Pinpoint the cell where the given text exists, returning its (x, y) midpoint coordinate. 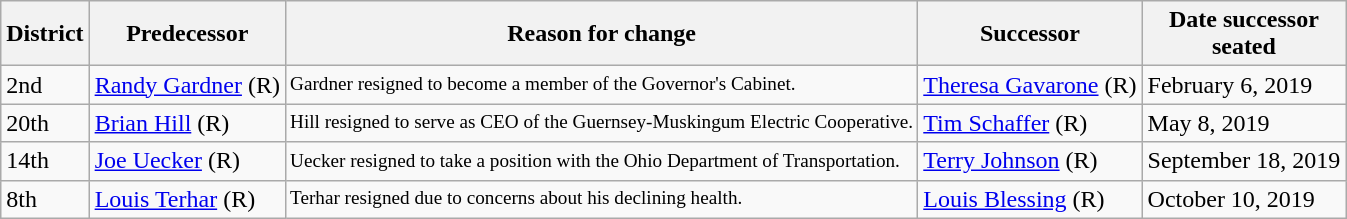
14th (45, 161)
Brian Hill (R) (187, 123)
Gardner resigned to become a member of the Governor's Cabinet. (601, 85)
Louis Terhar (R) (187, 199)
Hill resigned to serve as CEO of the Guernsey-Muskingum Electric Cooperative. (601, 123)
2nd (45, 85)
Terry Johnson (R) (1030, 161)
Successor (1030, 34)
8th (45, 199)
Terhar resigned due to concerns about his declining health. (601, 199)
Theresa Gavarone (R) (1030, 85)
Randy Gardner (R) (187, 85)
District (45, 34)
Tim Schaffer (R) (1030, 123)
Joe Uecker (R) (187, 161)
May 8, 2019 (1244, 123)
20th (45, 123)
October 10, 2019 (1244, 199)
Uecker resigned to take a position with the Ohio Department of Transportation. (601, 161)
September 18, 2019 (1244, 161)
Reason for change (601, 34)
Predecessor (187, 34)
Date successorseated (1244, 34)
Louis Blessing (R) (1030, 199)
February 6, 2019 (1244, 85)
